Return the [x, y] coordinate for the center point of the cell that contains the specified text.  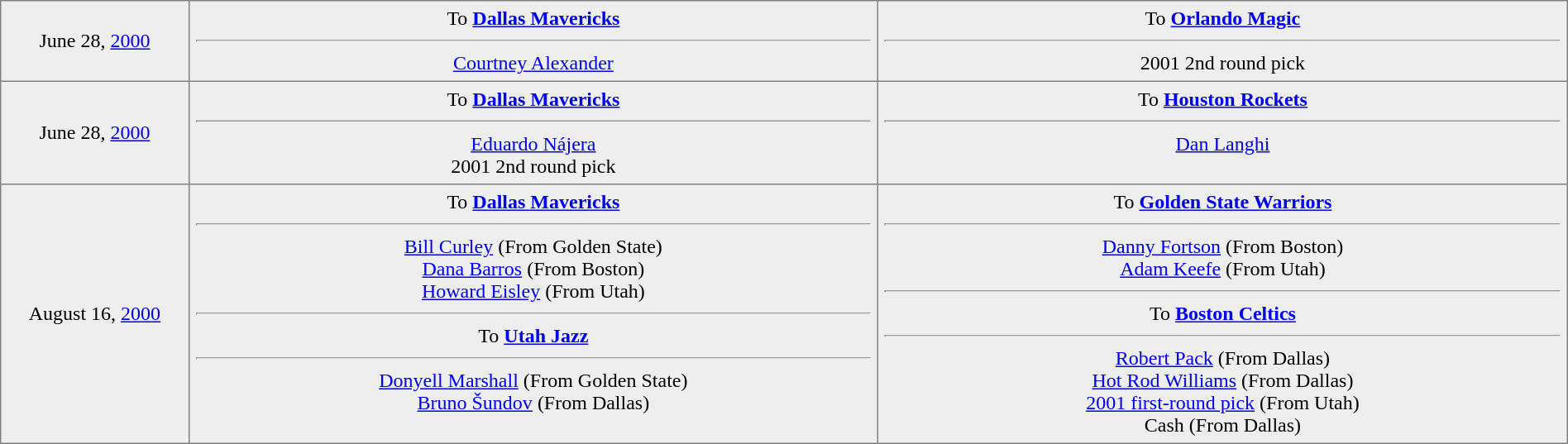
August 16, 2000 [94, 314]
To Dallas MavericksEduardo Nájera2001 2nd round pick [533, 132]
To Orlando Magic2001 2nd round pick [1223, 41]
To Houston RocketsDan Langhi [1223, 132]
To Dallas MavericksCourtney Alexander [533, 41]
